Determine the (X, Y) coordinate at the center of the cell enclosing the given text.  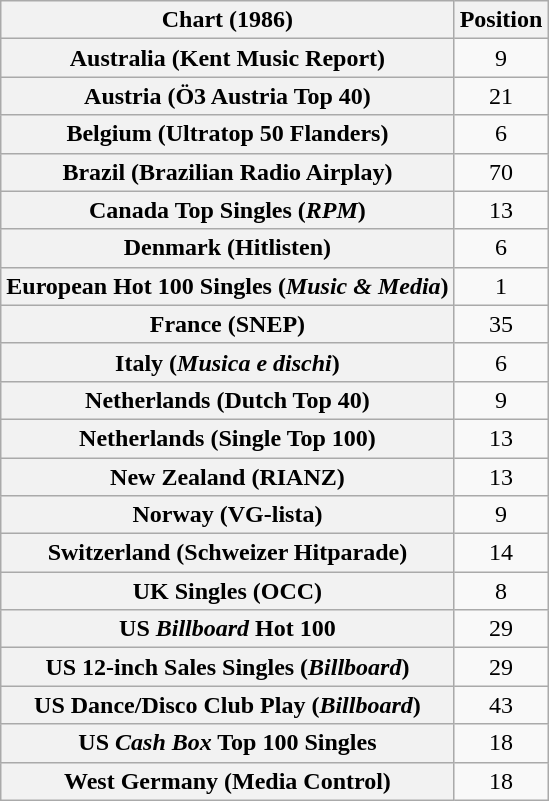
US Cash Box Top 100 Singles (228, 743)
US Dance/Disco Club Play (Billboard) (228, 705)
Denmark (Hitlisten) (228, 248)
43 (501, 705)
Belgium (Ultratop 50 Flanders) (228, 134)
Position (501, 20)
Netherlands (Single Top 100) (228, 438)
Australia (Kent Music Report) (228, 58)
70 (501, 172)
Norway (VG-lista) (228, 515)
West Germany (Media Control) (228, 781)
Switzerland (Schweizer Hitparade) (228, 553)
35 (501, 324)
21 (501, 96)
8 (501, 591)
UK Singles (OCC) (228, 591)
European Hot 100 Singles (Music & Media) (228, 286)
France (SNEP) (228, 324)
New Zealand (RIANZ) (228, 477)
US Billboard Hot 100 (228, 629)
Italy (Musica e dischi) (228, 362)
Austria (Ö3 Austria Top 40) (228, 96)
1 (501, 286)
14 (501, 553)
Canada Top Singles (RPM) (228, 210)
Netherlands (Dutch Top 40) (228, 400)
US 12-inch Sales Singles (Billboard) (228, 667)
Brazil (Brazilian Radio Airplay) (228, 172)
Chart (1986) (228, 20)
